Find where the given text appears and provide that cell's center as (X, Y) coordinate. 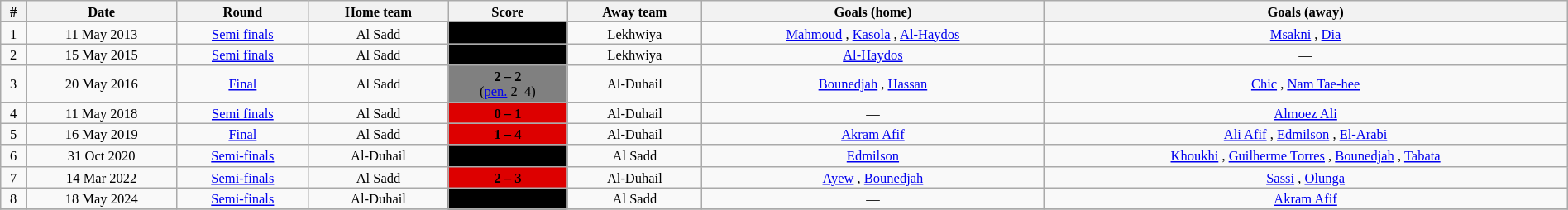
2 – 3 (508, 177)
Sassi , Olunga (1305, 177)
18 May 2024 (102, 198)
Round (243, 12)
Msakni , Dia (1305, 33)
# (13, 12)
Ali Afif , Edmilson , El-Arabi (1305, 134)
Score (508, 12)
1 (13, 33)
Almoez Ali (1305, 112)
2 – 0 (508, 55)
6 (13, 155)
8 (13, 198)
20 May 2016 (102, 84)
Goals (home) (873, 12)
Khoukhi , Guilherme Torres , Bounedjah , Tabata (1305, 155)
Mahmoud , Kasola , Al-Haydos (873, 33)
Al-Haydos (873, 55)
11 May 2018 (102, 112)
16 May 2019 (102, 134)
31 Oct 2020 (102, 155)
Home team (379, 12)
Ayew , Bounedjah (873, 177)
4 (13, 112)
Edmilson (873, 155)
15 May 2015 (102, 55)
Away team (635, 12)
3 (13, 84)
2 (13, 55)
Chic , Nam Tae-hee (1305, 84)
14 Mar 2022 (102, 177)
Goals (away) (1305, 12)
5 (13, 134)
2 – 2(pen. 2–4) (508, 84)
Bounedjah , Hassan (873, 84)
Date (102, 12)
3 – 2 (508, 33)
11 May 2013 (102, 33)
7 (13, 177)
